Search for the cell housing the specified text and yield its [X, Y] center coordinate. 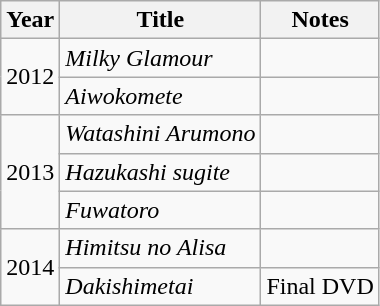
Hazukashi sugite [160, 172]
Title [160, 20]
Final DVD [320, 286]
Milky Glamour [160, 58]
Notes [320, 20]
Dakishimetai [160, 286]
Aiwokomete [160, 96]
2013 [30, 172]
2012 [30, 77]
2014 [30, 267]
Watashini Arumono [160, 134]
Himitsu no Alisa [160, 248]
Year [30, 20]
Fuwatoro [160, 210]
